From the cell containing the given text, extract its center point as [X, Y] coordinate. 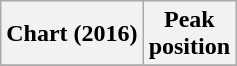
Chart (2016) [72, 34]
Peakposition [189, 34]
